Capture the cell that displays the provided text and extract its [x, y] central coordinate. 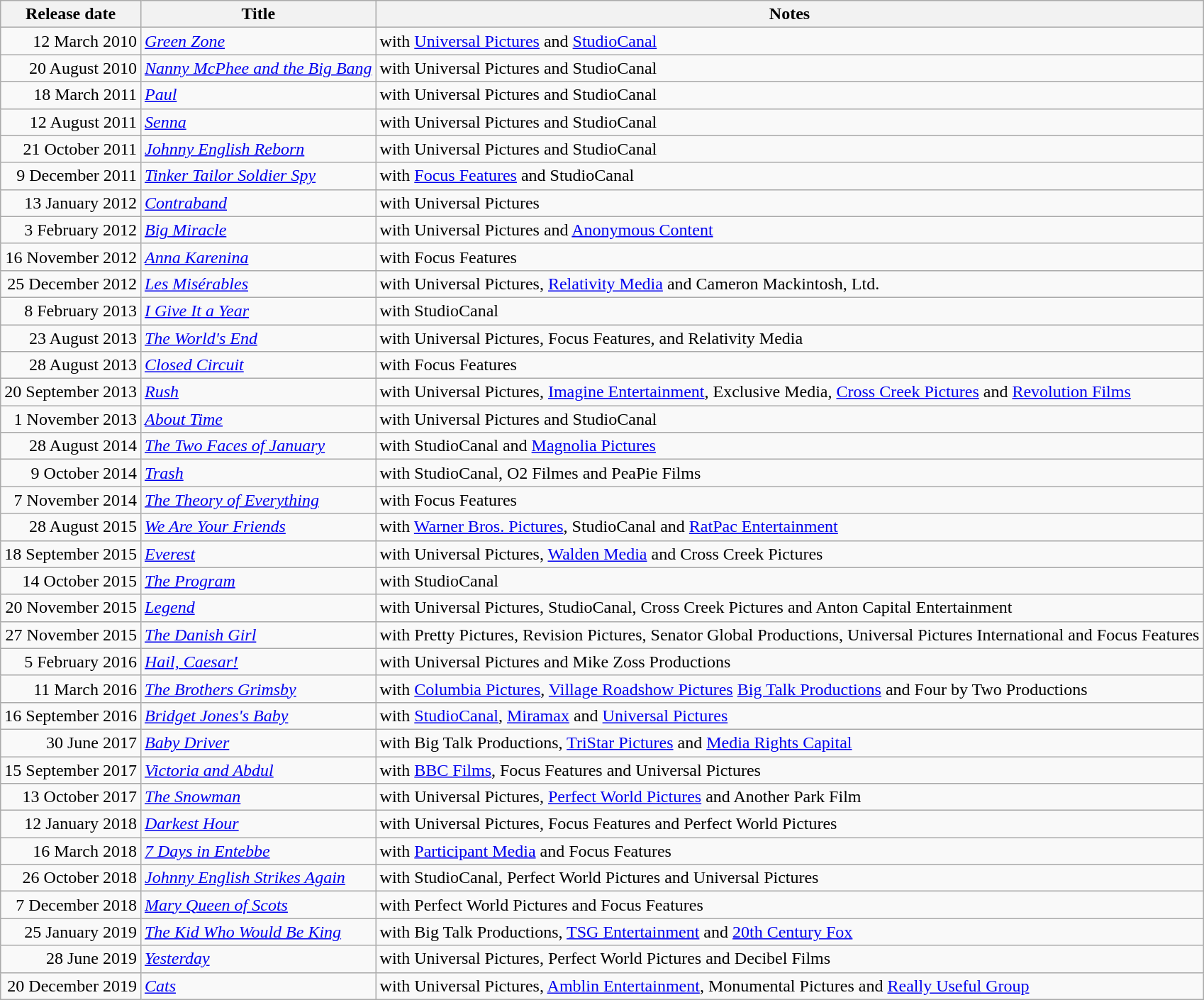
11 March 2016 [71, 689]
16 September 2016 [71, 716]
with Universal Pictures, Focus Features, and Relativity Media [790, 338]
with Warner Bros. Pictures, StudioCanal and RatPac Entertainment [790, 527]
28 June 2019 [71, 959]
We Are Your Friends [258, 527]
Hail, Caesar! [258, 662]
Nanny McPhee and the Big Bang [258, 68]
The Program [258, 581]
Title [258, 14]
The Two Faces of January [258, 446]
8 February 2013 [71, 311]
with Universal Pictures, Relativity Media and Cameron Mackintosh, Ltd. [790, 284]
with Big Talk Productions, TriStar Pictures and Media Rights Capital [790, 743]
9 December 2011 [71, 176]
with Participant Media and Focus Features [790, 851]
Closed Circuit [258, 365]
Notes [790, 14]
with Universal Pictures and Mike Zoss Productions [790, 662]
with Universal Pictures, Amblin Entertainment, Monumental Pictures and Really Useful Group [790, 986]
The World's End [258, 338]
with Big Talk Productions, TSG Entertainment and 20th Century Fox [790, 932]
30 June 2017 [71, 743]
with Pretty Pictures, Revision Pictures, Senator Global Productions, Universal Pictures International and Focus Features [790, 635]
20 December 2019 [71, 986]
with Focus Features and StudioCanal [790, 176]
5 February 2016 [71, 662]
Contraband [258, 203]
3 February 2012 [71, 230]
Darkest Hour [258, 824]
12 January 2018 [71, 824]
The Kid Who Would Be King [258, 932]
9 October 2014 [71, 473]
with Perfect World Pictures and Focus Features [790, 905]
15 September 2017 [71, 770]
13 January 2012 [71, 203]
Bridget Jones's Baby [258, 716]
with Universal Pictures, Imagine Entertainment, Exclusive Media, Cross Creek Pictures and Revolution Films [790, 392]
The Snowman [258, 797]
with Universal Pictures [790, 203]
27 November 2015 [71, 635]
26 October 2018 [71, 878]
12 March 2010 [71, 41]
Big Miracle [258, 230]
with Universal Pictures, Perfect World Pictures and Decibel Films [790, 959]
Johnny English Strikes Again [258, 878]
with StudioCanal, O2 Filmes and PeaPie Films [790, 473]
Mary Queen of Scots [258, 905]
Release date [71, 14]
Baby Driver [258, 743]
Legend [258, 608]
Victoria and Abdul [258, 770]
20 November 2015 [71, 608]
Anna Karenina [258, 257]
18 September 2015 [71, 554]
with StudioCanal, Miramax and Universal Pictures [790, 716]
The Theory of Everything [258, 500]
The Brothers Grimsby [258, 689]
with BBC Films, Focus Features and Universal Pictures [790, 770]
7 November 2014 [71, 500]
Trash [258, 473]
23 August 2013 [71, 338]
Tinker Tailor Soldier Spy [258, 176]
7 Days in Entebbe [258, 851]
Green Zone [258, 41]
Paul [258, 95]
I Give It a Year [258, 311]
with Universal Pictures, StudioCanal, Cross Creek Pictures and Anton Capital Entertainment [790, 608]
Senna [258, 122]
7 December 2018 [71, 905]
16 November 2012 [71, 257]
28 August 2014 [71, 446]
with StudioCanal, Perfect World Pictures and Universal Pictures [790, 878]
About Time [258, 419]
1 November 2013 [71, 419]
Yesterday [258, 959]
with Universal Pictures, Walden Media and Cross Creek Pictures [790, 554]
Les Misérables [258, 284]
13 October 2017 [71, 797]
12 August 2011 [71, 122]
with Universal Pictures, Perfect World Pictures and Another Park Film [790, 797]
The Danish Girl [258, 635]
Cats [258, 986]
28 August 2015 [71, 527]
Everest [258, 554]
20 August 2010 [71, 68]
Rush [258, 392]
25 January 2019 [71, 932]
21 October 2011 [71, 149]
with Universal Pictures, Focus Features and Perfect World Pictures [790, 824]
with Columbia Pictures, Village Roadshow Pictures Big Talk Productions and Four by Two Productions [790, 689]
25 December 2012 [71, 284]
with Universal Pictures and Anonymous Content [790, 230]
18 March 2011 [71, 95]
16 March 2018 [71, 851]
28 August 2013 [71, 365]
14 October 2015 [71, 581]
with StudioCanal and Magnolia Pictures [790, 446]
Johnny English Reborn [258, 149]
20 September 2013 [71, 392]
